Identify which cell holds the provided text, then report its [X, Y] central coordinate. 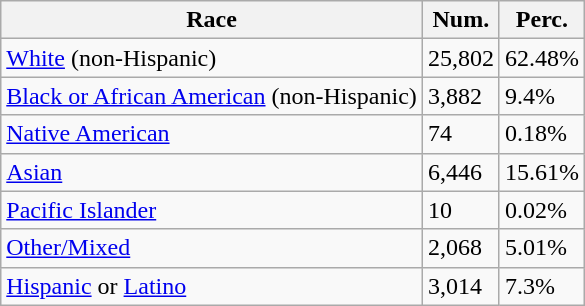
0.18% [542, 134]
3,014 [460, 286]
Other/Mixed [212, 248]
Asian [212, 172]
5.01% [542, 248]
25,802 [460, 58]
Perc. [542, 20]
Num. [460, 20]
Black or African American (non-Hispanic) [212, 96]
74 [460, 134]
Native American [212, 134]
15.61% [542, 172]
62.48% [542, 58]
3,882 [460, 96]
7.3% [542, 286]
10 [460, 210]
6,446 [460, 172]
0.02% [542, 210]
Race [212, 20]
Pacific Islander [212, 210]
2,068 [460, 248]
Hispanic or Latino [212, 286]
White (non-Hispanic) [212, 58]
9.4% [542, 96]
